Scan for the cell matching the given text and deliver its (x, y) coordinate at center. 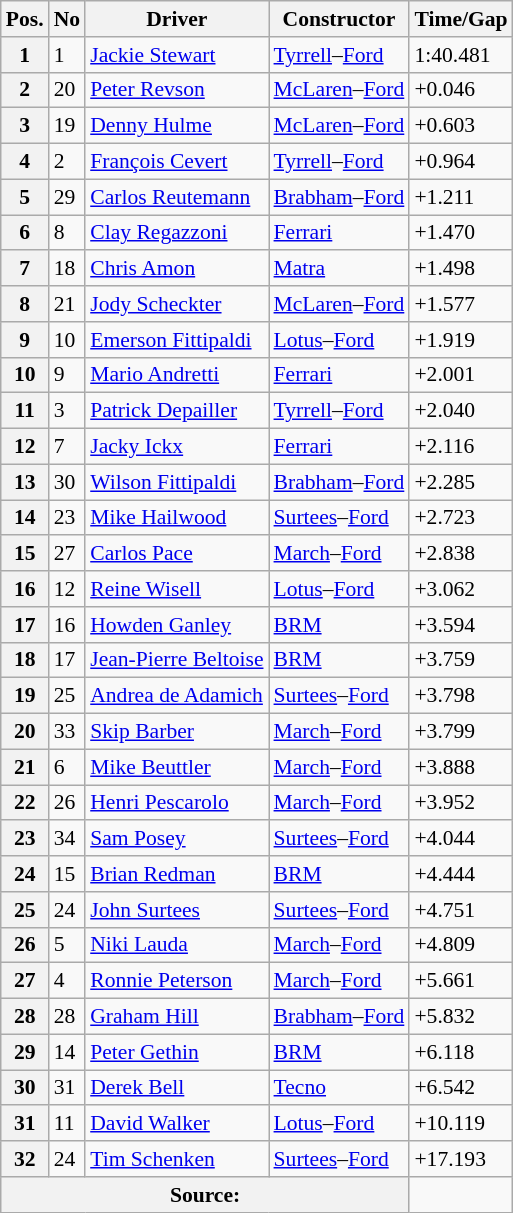
No (68, 19)
+10.119 (460, 1124)
Jean-Pierre Beltoise (176, 660)
Andrea de Adamich (176, 696)
Chris Amon (176, 269)
Reine Wisell (176, 589)
+4.444 (460, 874)
+3.062 (460, 589)
+1.498 (460, 269)
13 (25, 482)
Mike Hailwood (176, 518)
1:40.481 (460, 55)
22 (25, 803)
Time/Gap (460, 19)
+4.044 (460, 839)
Howden Ganley (176, 625)
+4.809 (460, 945)
+1.919 (460, 340)
Clay Regazzoni (176, 233)
+2.116 (460, 447)
Peter Revson (176, 90)
Carlos Pace (176, 554)
+2.838 (460, 554)
+3.888 (460, 767)
Henri Pescarolo (176, 803)
Sam Posey (176, 839)
Denny Hulme (176, 126)
John Surtees (176, 910)
Jackie Stewart (176, 55)
+6.542 (460, 1088)
+1.211 (460, 197)
Emerson Fittipaldi (176, 340)
33 (68, 732)
+3.594 (460, 625)
+4.751 (460, 910)
Brian Redman (176, 874)
Driver (176, 19)
+0.046 (460, 90)
+5.832 (460, 1017)
+5.661 (460, 981)
+2.285 (460, 482)
Mike Beuttler (176, 767)
Jacky Ickx (176, 447)
34 (68, 839)
Niki Lauda (176, 945)
+6.118 (460, 1052)
+3.759 (460, 660)
+3.798 (460, 696)
+2.723 (460, 518)
Wilson Fittipaldi (176, 482)
Graham Hill (176, 1017)
Matra (340, 269)
+3.799 (460, 732)
Skip Barber (176, 732)
32 (25, 1159)
Tecno (340, 1088)
Derek Bell (176, 1088)
+3.952 (460, 803)
Source: (206, 1195)
Ronnie Peterson (176, 981)
+1.577 (460, 304)
Constructor (340, 19)
Tim Schenken (176, 1159)
+2.001 (460, 375)
+1.470 (460, 233)
+17.193 (460, 1159)
Jody Scheckter (176, 304)
+2.040 (460, 411)
+0.603 (460, 126)
+0.964 (460, 162)
Patrick Depailler (176, 411)
François Cevert (176, 162)
Mario Andretti (176, 375)
Carlos Reutemann (176, 197)
Peter Gethin (176, 1052)
David Walker (176, 1124)
Pos. (25, 19)
